For the text-containing cell, return its midpoint in [X, Y] coordinate format. 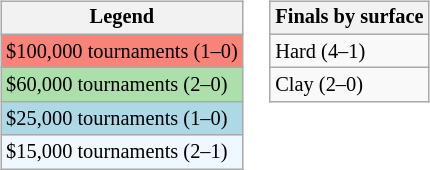
Finals by surface [349, 18]
$100,000 tournaments (1–0) [122, 51]
$15,000 tournaments (2–1) [122, 152]
Clay (2–0) [349, 85]
Legend [122, 18]
$25,000 tournaments (1–0) [122, 119]
$60,000 tournaments (2–0) [122, 85]
Hard (4–1) [349, 51]
